Detect which cell encompasses the target text, then output its [X, Y] center coordinate. 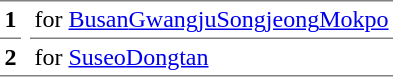
1 [10, 20]
2 [10, 57]
for BusanGwangjuSongjeongMokpo [212, 20]
for SuseoDongtan [212, 57]
